Output the [x, y] coordinate of the center of the cell containing the given text.  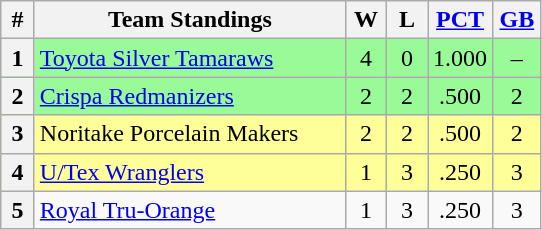
Toyota Silver Tamaraws [190, 58]
– [518, 58]
Team Standings [190, 20]
GB [518, 20]
L [406, 20]
1.000 [460, 58]
5 [18, 210]
W [366, 20]
Royal Tru-Orange [190, 210]
Noritake Porcelain Makers [190, 134]
# [18, 20]
PCT [460, 20]
Crispa Redmanizers [190, 96]
0 [406, 58]
U/Tex Wranglers [190, 172]
